Return [x, y] of the center of cell containing provided text 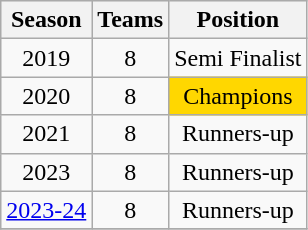
2023 [46, 172]
2021 [46, 134]
2019 [46, 58]
Teams [130, 20]
Position [238, 20]
Season [46, 20]
Semi Finalist [238, 58]
2023-24 [46, 210]
Champions [238, 96]
2020 [46, 96]
